Search for the cell housing the specified text and yield its [X, Y] center coordinate. 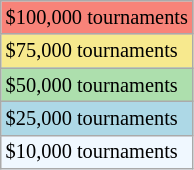
$25,000 tournaments [97, 118]
$100,000 tournaments [97, 17]
$10,000 tournaments [97, 152]
$75,000 tournaments [97, 51]
$50,000 tournaments [97, 85]
